Search for the cell housing the specified text and yield its [x, y] center coordinate. 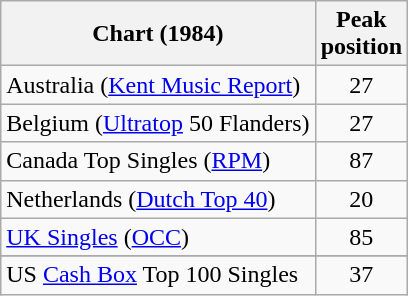
37 [361, 275]
20 [361, 199]
Canada Top Singles (RPM) [158, 161]
Netherlands (Dutch Top 40) [158, 199]
Peakposition [361, 34]
Australia (Kent Music Report) [158, 85]
US Cash Box Top 100 Singles [158, 275]
87 [361, 161]
Chart (1984) [158, 34]
UK Singles (OCC) [158, 237]
Belgium (Ultratop 50 Flanders) [158, 123]
85 [361, 237]
